Capture the cell that displays the provided text and extract its (X, Y) central coordinate. 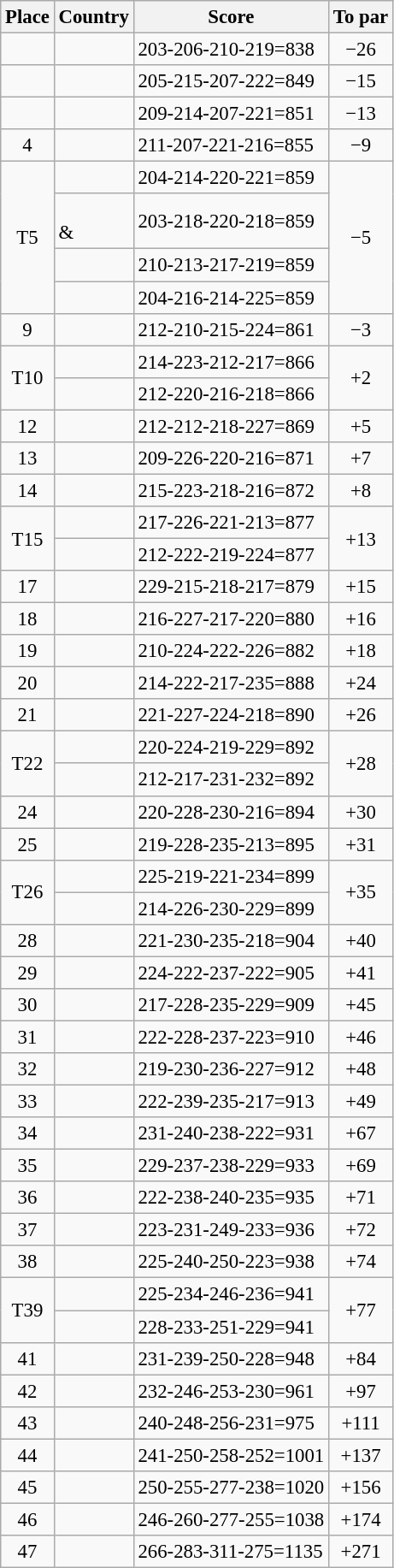
224-222-237-222=905 (231, 973)
+48 (361, 1069)
+137 (361, 1455)
+7 (361, 459)
217-226-221-213=877 (231, 523)
To par (361, 17)
+174 (361, 1519)
219-230-236-227=912 (231, 1069)
203-218-220-218=859 (231, 221)
229-237-238-229=933 (231, 1166)
+46 (361, 1037)
20 (27, 683)
219-228-235-213=895 (231, 844)
214-222-217-235=888 (231, 683)
+15 (361, 587)
−13 (361, 114)
204-214-220-221=859 (231, 178)
210-224-222-226=882 (231, 651)
225-240-250-223=938 (231, 1262)
33 (27, 1102)
266-283-311-275=1135 (231, 1552)
35 (27, 1166)
216-227-217-220=880 (231, 619)
246-260-277-255=1038 (231, 1519)
222-239-235-217=913 (231, 1102)
212-220-216-218=866 (231, 393)
−9 (361, 145)
+13 (361, 539)
+74 (361, 1262)
220-228-230-216=894 (231, 812)
221-227-224-218=890 (231, 715)
+69 (361, 1166)
28 (27, 941)
−26 (361, 50)
38 (27, 1262)
−15 (361, 81)
19 (27, 651)
31 (27, 1037)
4 (27, 145)
32 (27, 1069)
231-240-238-222=931 (231, 1133)
+2 (361, 378)
+16 (361, 619)
212-222-219-224=877 (231, 554)
+49 (361, 1102)
14 (27, 490)
210-213-217-219=859 (231, 265)
−5 (361, 238)
+31 (361, 844)
+24 (361, 683)
46 (27, 1519)
29 (27, 973)
+18 (361, 651)
225-219-221-234=899 (231, 876)
222-228-237-223=910 (231, 1037)
+35 (361, 891)
45 (27, 1488)
221-230-235-218=904 (231, 941)
12 (27, 426)
225-234-246-236=941 (231, 1294)
+271 (361, 1552)
232-246-253-230=961 (231, 1391)
+71 (361, 1198)
+97 (361, 1391)
T22 (27, 763)
209-214-207-221=851 (231, 114)
217-228-235-229=909 (231, 1005)
+156 (361, 1488)
Score (231, 17)
18 (27, 619)
240-248-256-231=975 (231, 1423)
212-210-215-224=861 (231, 329)
T10 (27, 378)
+77 (361, 1311)
231-239-250-228=948 (231, 1358)
& (94, 221)
30 (27, 1005)
25 (27, 844)
220-224-219-229=892 (231, 748)
17 (27, 587)
9 (27, 329)
214-226-230-229=899 (231, 908)
+111 (361, 1423)
212-217-231-232=892 (231, 780)
+8 (361, 490)
203-206-210-219=838 (231, 50)
13 (27, 459)
214-223-212-217=866 (231, 362)
43 (27, 1423)
+30 (361, 812)
215-223-218-216=872 (231, 490)
+72 (361, 1230)
47 (27, 1552)
−3 (361, 329)
36 (27, 1198)
44 (27, 1455)
Country (94, 17)
+40 (361, 941)
205-215-207-222=849 (231, 81)
228-233-251-229=941 (231, 1327)
T26 (27, 891)
+41 (361, 973)
+45 (361, 1005)
+5 (361, 426)
250-255-277-238=1020 (231, 1488)
229-215-218-217=879 (231, 587)
Place (27, 17)
34 (27, 1133)
222-238-240-235=935 (231, 1198)
241-250-258-252=1001 (231, 1455)
223-231-249-233=936 (231, 1230)
211-207-221-216=855 (231, 145)
21 (27, 715)
42 (27, 1391)
24 (27, 812)
+26 (361, 715)
+67 (361, 1133)
T39 (27, 1311)
+28 (361, 763)
212-212-218-227=869 (231, 426)
T5 (27, 238)
+84 (361, 1358)
T15 (27, 539)
37 (27, 1230)
204-216-214-225=859 (231, 298)
209-226-220-216=871 (231, 459)
41 (27, 1358)
